Capture the cell that displays the provided text and extract its [X, Y] central coordinate. 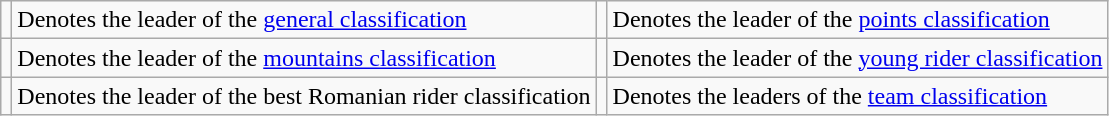
Denotes the leader of the points classification [858, 20]
Denotes the leader of the mountains classification [304, 58]
Denotes the leader of the young rider classification [858, 58]
Denotes the leader of the general classification [304, 20]
Denotes the leaders of the team classification [858, 96]
Denotes the leader of the best Romanian rider classification [304, 96]
